Determine the (x, y) coordinate at the center of the cell enclosing the given text.  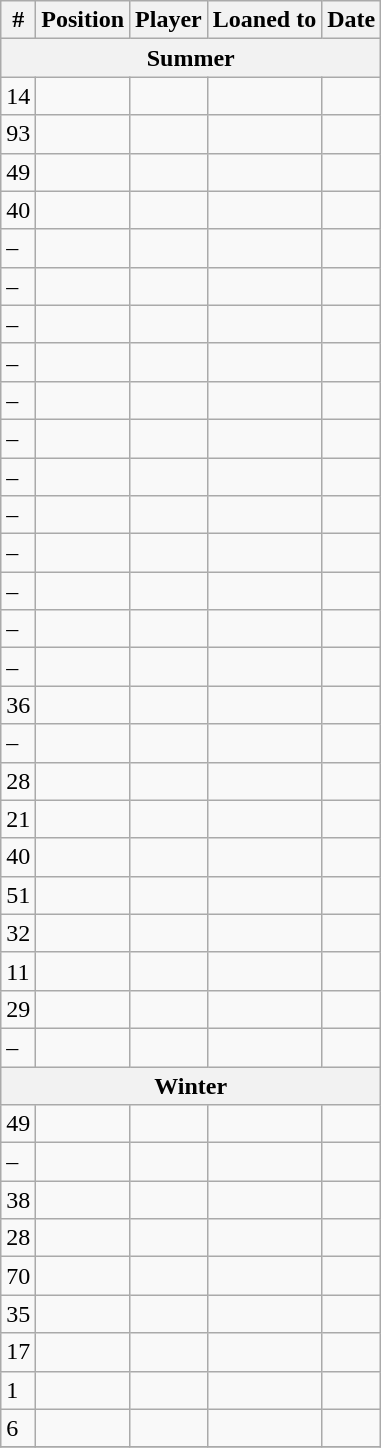
14 (18, 96)
Player (169, 20)
93 (18, 134)
6 (18, 1428)
17 (18, 1352)
Summer (191, 58)
32 (18, 933)
36 (18, 705)
Position (83, 20)
51 (18, 895)
Winter (191, 1085)
1 (18, 1390)
70 (18, 1276)
11 (18, 971)
38 (18, 1200)
Loaned to (264, 20)
29 (18, 1009)
35 (18, 1314)
# (18, 20)
Date (352, 20)
21 (18, 819)
